Search for the cell housing the specified text and yield its [x, y] center coordinate. 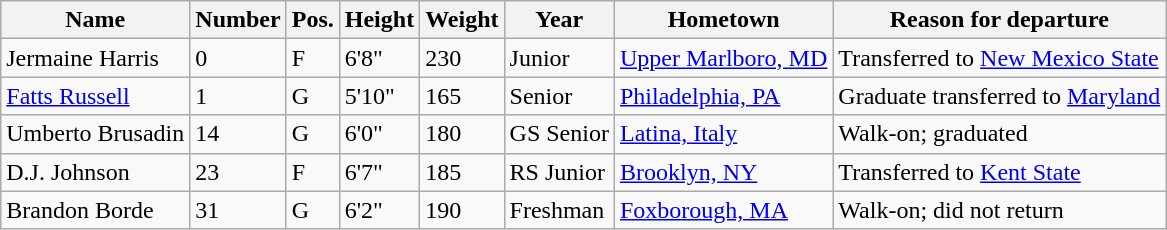
180 [462, 134]
RS Junior [559, 172]
5'10" [379, 96]
31 [238, 210]
Senior [559, 96]
Umberto Brusadin [96, 134]
Year [559, 20]
Latina, Italy [723, 134]
185 [462, 172]
6'0" [379, 134]
Name [96, 20]
D.J. Johnson [96, 172]
Brandon Borde [96, 210]
6'7" [379, 172]
Freshman [559, 210]
Junior [559, 58]
190 [462, 210]
Transferred to New Mexico State [1000, 58]
Weight [462, 20]
Walk-on; graduated [1000, 134]
Hometown [723, 20]
230 [462, 58]
14 [238, 134]
Brooklyn, NY [723, 172]
1 [238, 96]
165 [462, 96]
Jermaine Harris [96, 58]
Foxborough, MA [723, 210]
6'2" [379, 210]
6'8" [379, 58]
Upper Marlboro, MD [723, 58]
0 [238, 58]
Fatts Russell [96, 96]
Walk-on; did not return [1000, 210]
Transferred to Kent State [1000, 172]
GS Senior [559, 134]
Graduate transferred to Maryland [1000, 96]
Number [238, 20]
Height [379, 20]
Pos. [312, 20]
23 [238, 172]
Reason for departure [1000, 20]
Philadelphia, PA [723, 96]
